Locate the cell with the specified text and output its [x, y] center coordinate. 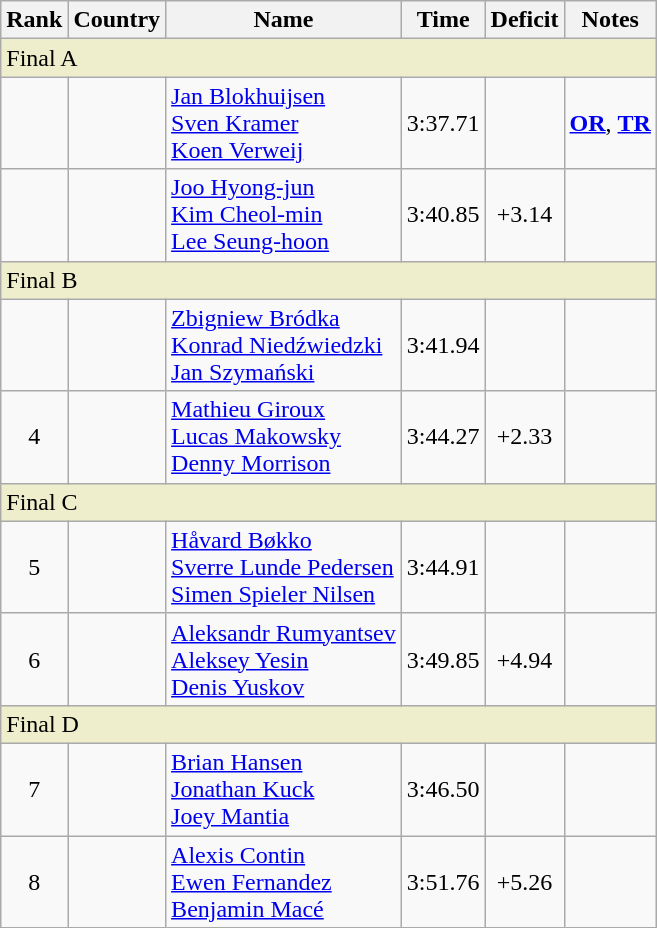
Mathieu GirouxLucas MakowskyDenny Morrison [284, 437]
Brian HansenJonathan KuckJoey Mantia [284, 789]
3:41.94 [443, 345]
6 [34, 659]
3:46.50 [443, 789]
Final B [329, 280]
7 [34, 789]
Time [443, 20]
Name [284, 20]
Alexis ContinEwen FernandezBenjamin Macé [284, 882]
Aleksandr RumyantsevAleksey YesinDenis Yuskov [284, 659]
+4.94 [524, 659]
Zbigniew BródkaKonrad NiedźwiedzkiJan Szymański [284, 345]
5 [34, 567]
3:37.71 [443, 123]
Notes [610, 20]
Jan BlokhuijsenSven KramerKoen Verweij [284, 123]
Deficit [524, 20]
Country [117, 20]
OR, TR [610, 123]
3:49.85 [443, 659]
Håvard BøkkoSverre Lunde PedersenSimen Spieler Nilsen [284, 567]
3:51.76 [443, 882]
4 [34, 437]
3:44.91 [443, 567]
Final A [329, 58]
3:40.85 [443, 215]
Final C [329, 502]
Joo Hyong-junKim Cheol-minLee Seung-hoon [284, 215]
+2.33 [524, 437]
8 [34, 882]
3:44.27 [443, 437]
Rank [34, 20]
+3.14 [524, 215]
Final D [329, 724]
+5.26 [524, 882]
